Identify which cell holds the provided text, then report its (x, y) central coordinate. 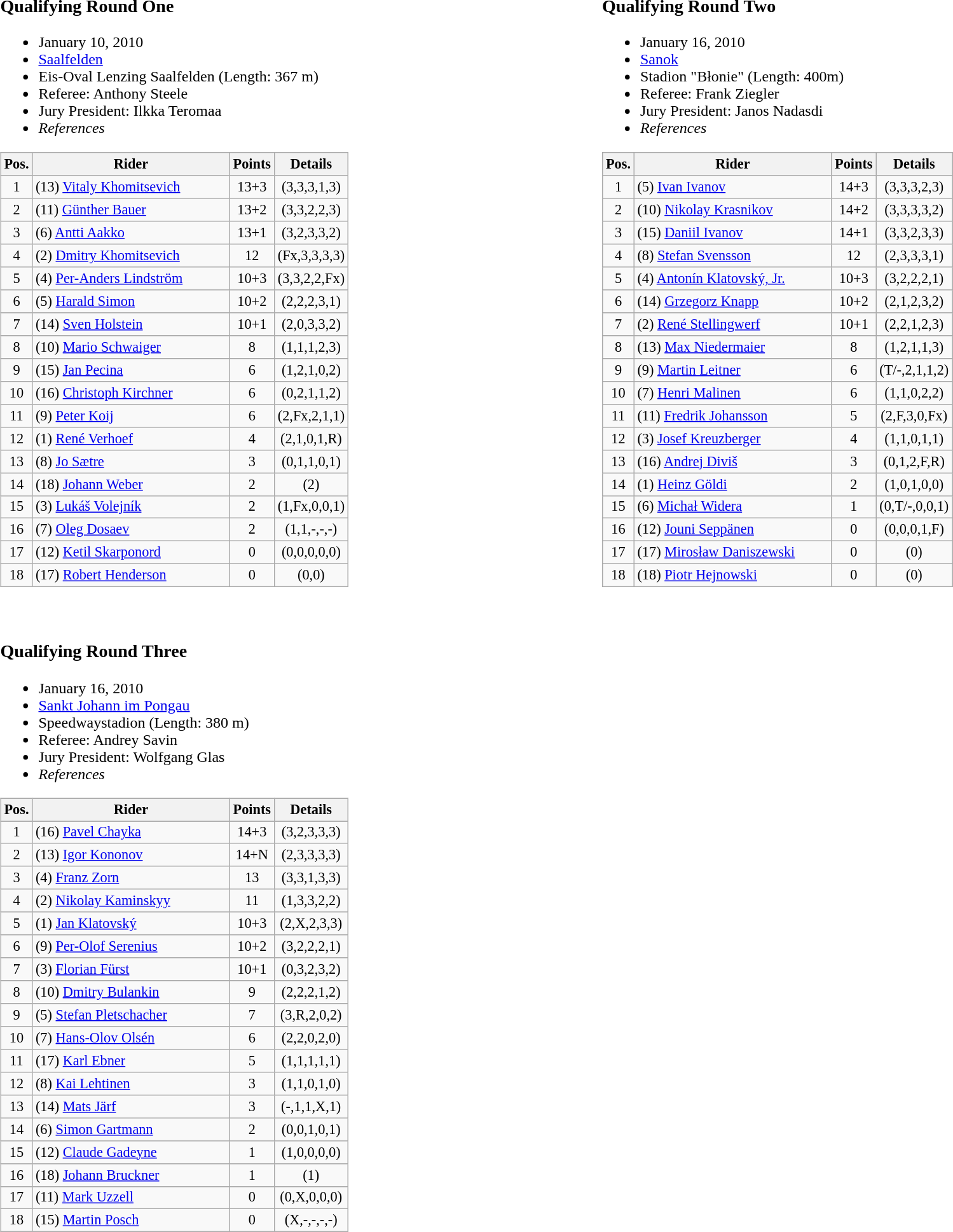
(9) Martin Leitner (732, 370)
(9) Peter Koij (131, 415)
(15) Jan Pecina (131, 370)
(1) Jan Klatovský (131, 924)
(1,1,0,2,2) (914, 392)
(2,2,2,3,1) (312, 301)
(0,0,0,0,0) (312, 553)
(2) René Stellingwerf (732, 324)
(7) Hans-Olov Olsén (131, 1038)
(5) Stefan Pletschacher (131, 1015)
(1,2,1,1,3) (914, 347)
(3,3,3,1,3) (312, 187)
(8) Stefan Svensson (732, 256)
13+2 (252, 210)
(6) Antti Aakko (131, 233)
(15) Martin Posch (131, 1221)
(2,2,1,2,3) (914, 324)
(6) Simon Gartmann (131, 1129)
(14) Sven Holstein (131, 324)
(17) Mirosław Daniszewski (732, 553)
(1,1,0,1,1) (914, 438)
(2,2,0,2,0) (312, 1038)
14+1 (854, 233)
(5) Ivan Ivanov (732, 187)
(1,1,1,1,1) (312, 1061)
(Fx,3,3,3,3) (312, 256)
14+2 (854, 210)
(2,F,3,0,Fx) (914, 415)
(1,1,0,1,0) (312, 1083)
(0,1,2,F,R) (914, 461)
(1,3,3,2,2) (312, 901)
(8) Jo Sætre (131, 461)
(3,2,3,3,3) (312, 832)
(1,Fx,0,0,1) (312, 507)
(3,3,2,2,3) (312, 210)
(14) Grzegorz Knapp (732, 301)
(12) Jouni Seppänen (732, 530)
(12) Claude Gadeyne (131, 1152)
(5) Harald Simon (131, 301)
(7) Henri Malinen (732, 392)
(10) Mario Schwaiger (131, 347)
(17) Robert Henderson (131, 576)
(17) Karl Ebner (131, 1061)
(2,3,3,3,3) (312, 855)
(3) Florian Fürst (131, 969)
(10) Dmitry Bulankin (131, 992)
(3,3,3,3,2) (914, 210)
(3,R,2,0,2) (312, 1015)
(2) (312, 484)
(6) Michał Widera (732, 507)
(1,1,-,-,-) (312, 530)
(11) Mark Uzzell (131, 1198)
(16) Pavel Chayka (131, 832)
(3,3,2,2,Fx) (312, 279)
(2) Dmitry Khomitsevich (131, 256)
(16) Andrej Diviš (732, 461)
(3,3,1,3,3) (312, 878)
(1,1,1,2,3) (312, 347)
(14) Mats Järf (131, 1106)
(X,-,-,-,-) (312, 1221)
(11) Günther Bauer (131, 210)
(2,2,2,1,2) (312, 992)
(18) Johann Weber (131, 484)
(-,1,1,X,1) (312, 1106)
(2,Fx,2,1,1) (312, 415)
(15) Daniil Ivanov (732, 233)
(1) René Verhoef (131, 438)
(2,X,2,3,3) (312, 924)
(4) Franz Zorn (131, 878)
(8) Kai Lehtinen (131, 1083)
(0,2,1,1,2) (312, 392)
(16) Christoph Kirchner (131, 392)
14+N (252, 855)
(13) Vitaly Khomitsevich (131, 187)
(1,0,1,0,0) (914, 484)
(11) Fredrik Johansson (732, 415)
13+1 (252, 233)
(7) Oleg Dosaev (131, 530)
(12) Ketil Skarponord (131, 553)
(10) Nikolay Krasnikov (732, 210)
(18) Piotr Hejnowski (732, 576)
(3) Josef Kreuzberger (732, 438)
13+3 (252, 187)
(2,3,3,3,1) (914, 256)
(0,T/-,0,0,1) (914, 507)
(13) Max Niedermaier (732, 347)
(3) Lukáš Volejník (131, 507)
(1) Heinz Göldi (732, 484)
(3,3,2,3,3) (914, 233)
(T/-,2,1,1,2) (914, 370)
(0,X,0,0,0) (312, 1198)
(4) Antonín Klatovský, Jr. (732, 279)
(9) Per-Olof Serenius (131, 946)
(0,0) (312, 576)
(2,1,2,3,2) (914, 301)
(1) (312, 1175)
(1,2,1,0,2) (312, 370)
(2,0,3,3,2) (312, 324)
(0,0,0,1,F) (914, 530)
(3,3,3,2,3) (914, 187)
(1,0,0,0,0) (312, 1152)
(2,1,0,1,R) (312, 438)
(0,1,1,0,1) (312, 461)
(0,0,1,0,1) (312, 1129)
(4) Per-Anders Lindström (131, 279)
(13) Igor Kononov (131, 855)
(3,2,3,3,2) (312, 233)
(0,3,2,3,2) (312, 969)
(18) Johann Bruckner (131, 1175)
(2) Nikolay Kaminskyy (131, 901)
